Return (X, Y) of the center of cell containing provided text 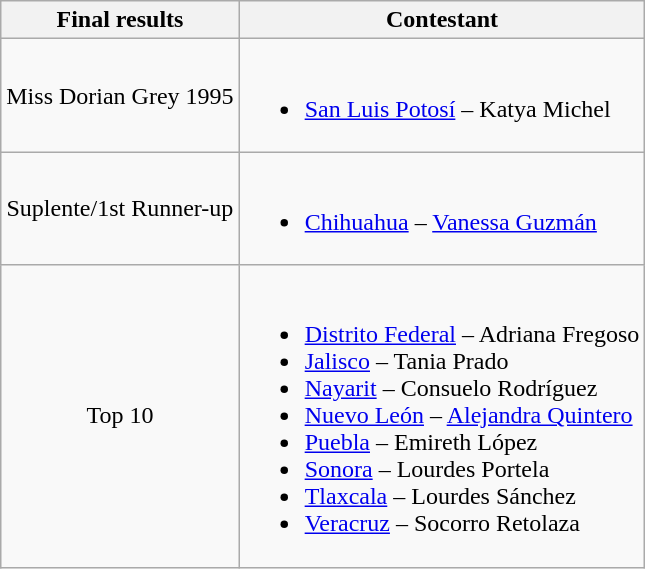
Chihuahua – Vanessa Guzmán (442, 208)
Final results (120, 20)
Miss Dorian Grey 1995 (120, 96)
Top 10 (120, 416)
Contestant (442, 20)
Suplente/1st Runner-up (120, 208)
San Luis Potosí – Katya Michel (442, 96)
